Extract the [X, Y] coordinate from the center of the cell holding the provided text.  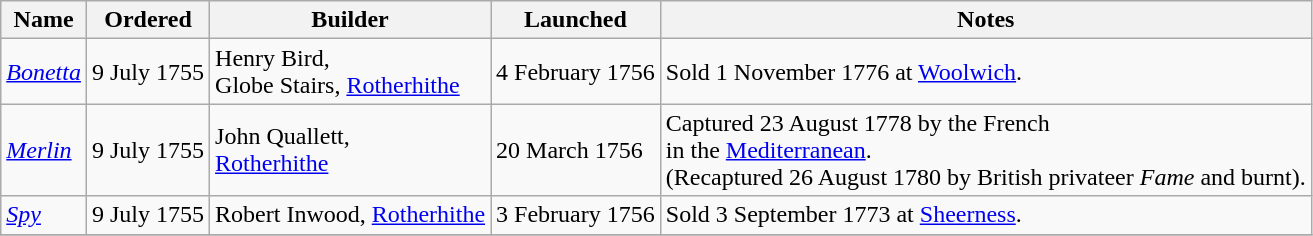
20 March 1756 [576, 150]
Name [44, 20]
Spy [44, 215]
Launched [576, 20]
Merlin [44, 150]
3 February 1756 [576, 215]
Robert Inwood, Rotherhithe [350, 215]
Bonetta [44, 72]
Ordered [148, 20]
Sold 3 September 1773 at Sheerness. [986, 215]
Sold 1 November 1776 at Woolwich. [986, 72]
Henry Bird,Globe Stairs, Rotherhithe [350, 72]
4 February 1756 [576, 72]
Captured 23 August 1778 by the French in the Mediterranean.(Recaptured 26 August 1780 by British privateer Fame and burnt). [986, 150]
Notes [986, 20]
Builder [350, 20]
John Quallett,Rotherhithe [350, 150]
